Find where the given text appears and provide that cell's center as (x, y) coordinate. 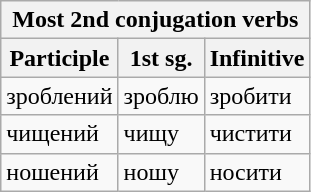
Infinitive (257, 58)
зробити (257, 96)
Most 2nd conjugation verbs (156, 20)
носити (257, 172)
ношу (161, 172)
зроблений (60, 96)
Participle (60, 58)
чищу (161, 134)
чищений (60, 134)
1st sg. (161, 58)
зроблю (161, 96)
чистити (257, 134)
ношений (60, 172)
